Return (x, y) of the center of cell containing provided text 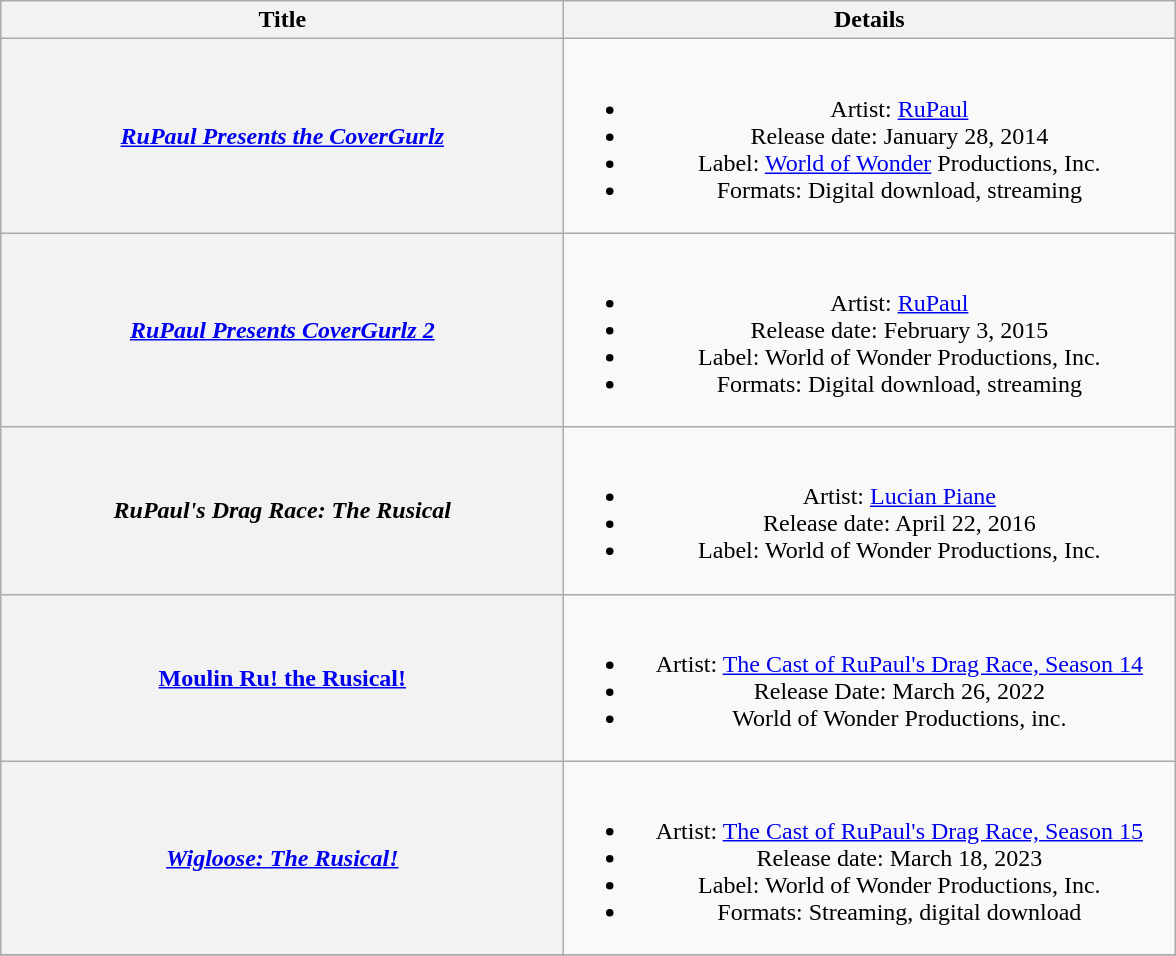
RuPaul's Drag Race: The Rusical (282, 510)
Details (870, 20)
Artist: The Cast of RuPaul's Drag Race, Season 14Release Date: March 26, 2022World of Wonder Productions, inc. (870, 678)
Artist: RuPaulRelease date: January 28, 2014Label: World of Wonder Productions, Inc.Formats: Digital download, streaming (870, 136)
Moulin Ru! the Rusical! (282, 678)
Wigloose: The Rusical! (282, 858)
RuPaul Presents the CoverGurlz (282, 136)
Title (282, 20)
Artist: Lucian PianeRelease date: April 22, 2016Label: World of Wonder Productions, Inc. (870, 510)
Artist: RuPaulRelease date: February 3, 2015Label: World of Wonder Productions, Inc.Formats: Digital download, streaming (870, 330)
RuPaul Presents CoverGurlz 2 (282, 330)
